Identify which cell holds the provided text, then report its [X, Y] central coordinate. 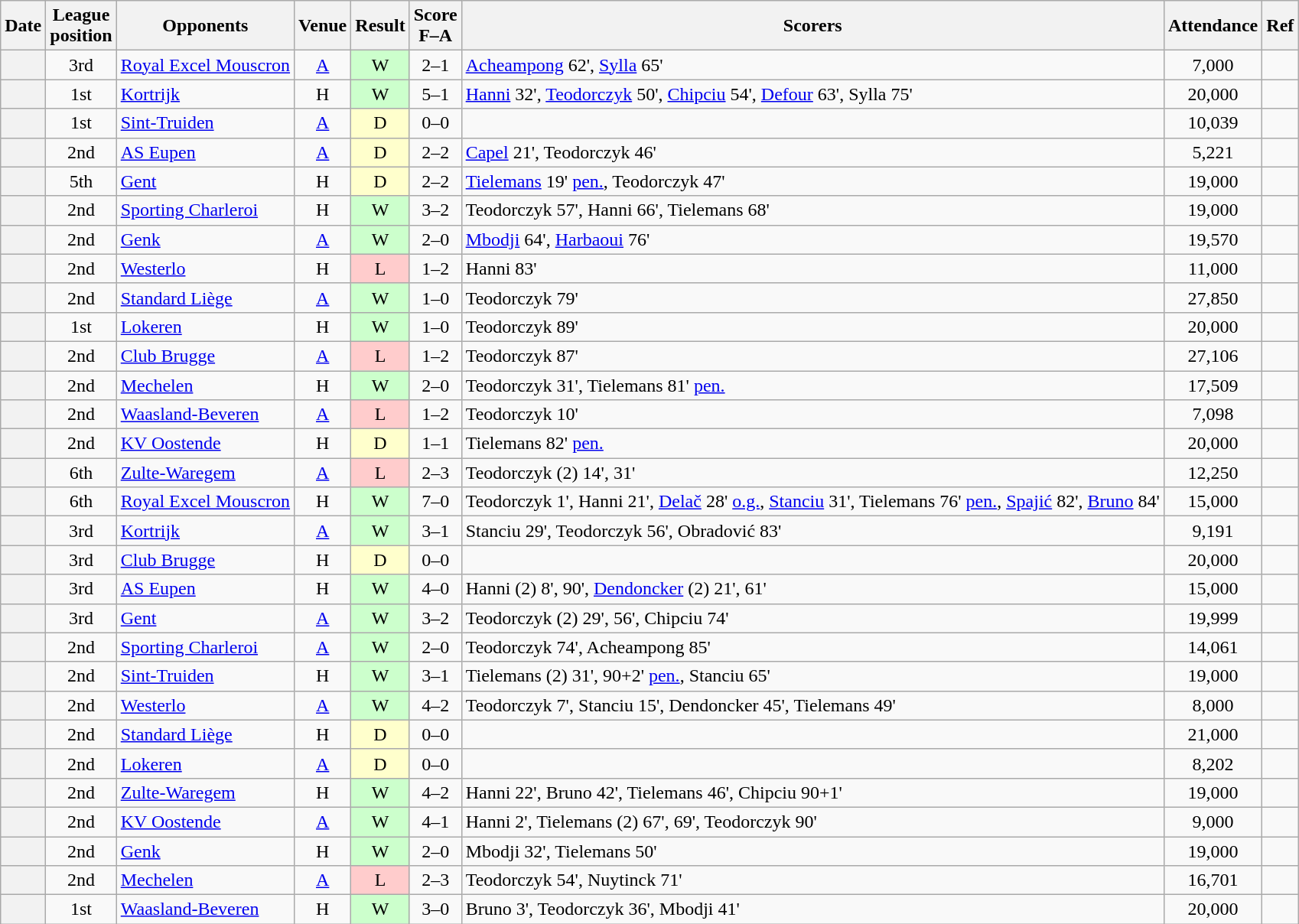
3–0 [435, 909]
Hanni (2) 8', 90', Dendoncker (2) 21', 61' [812, 589]
Acheampong 62', Sylla 65' [812, 65]
Mbodji 64', Harbaoui 76' [812, 239]
27,850 [1213, 298]
Ref [1281, 26]
7,098 [1213, 415]
Mbodji 32', Tielemans 50' [812, 851]
Tielemans (2) 31', 90+2' pen., Stanciu 65' [812, 676]
Teodorczyk 74', Acheampong 85' [812, 647]
Venue [323, 26]
7–0 [435, 502]
Teodorczyk 31', Tielemans 81' pen. [812, 385]
21,000 [1213, 734]
27,106 [1213, 356]
Teodorczyk 1', Hanni 21', Delač 28' o.g., Stanciu 31', Tielemans 76' pen., Spajić 82', Bruno 84' [812, 502]
1–1 [435, 444]
17,509 [1213, 385]
Teodorczyk 57', Hanni 66', Tielemans 68' [812, 210]
Hanni 2', Tielemans (2) 67', 69', Teodorczyk 90' [812, 822]
5,221 [1213, 152]
Teodorczyk 10' [812, 415]
Teodorczyk (2) 29', 56', Chipciu 74' [812, 618]
Leagueposition [81, 26]
Teodorczyk 7', Stanciu 15', Dendoncker 45', Tielemans 49' [812, 705]
5–1 [435, 94]
Stanciu 29', Teodorczyk 56', Obradović 83' [812, 531]
11,000 [1213, 268]
Tielemans 19' pen., Teodorczyk 47' [812, 181]
19,999 [1213, 618]
12,250 [1213, 473]
7,000 [1213, 65]
19,570 [1213, 239]
Opponents [205, 26]
Bruno 3', Teodorczyk 36', Mbodji 41' [812, 909]
9,191 [1213, 531]
4–1 [435, 822]
Scorers [812, 26]
ScoreF–A [435, 26]
Hanni 32', Teodorczyk 50', Chipciu 54', Defour 63', Sylla 75' [812, 94]
Hanni 83' [812, 268]
Attendance [1213, 26]
Teodorczyk (2) 14', 31' [812, 473]
4–0 [435, 589]
Capel 21', Teodorczyk 46' [812, 152]
9,000 [1213, 822]
14,061 [1213, 647]
2–1 [435, 65]
Tielemans 82' pen. [812, 444]
Date [23, 26]
10,039 [1213, 123]
Teodorczyk 79' [812, 298]
16,701 [1213, 880]
Teodorczyk 87' [812, 356]
8,000 [1213, 705]
8,202 [1213, 763]
5th [81, 181]
Teodorczyk 89' [812, 327]
Result [380, 26]
Teodorczyk 54', Nuytinck 71' [812, 880]
Hanni 22', Bruno 42', Tielemans 46', Chipciu 90+1' [812, 792]
